For the text-containing cell, return its midpoint in [X, Y] coordinate format. 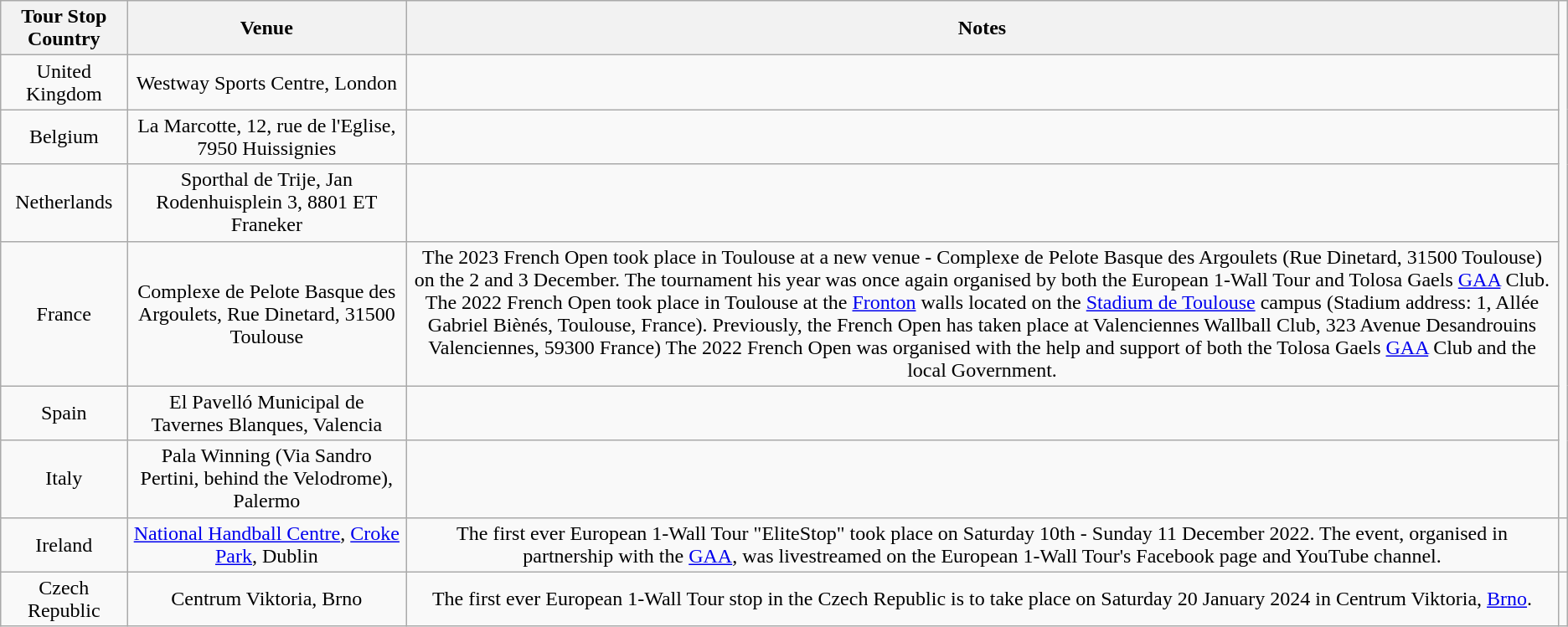
Notes [982, 28]
Belgium [64, 137]
The first ever European 1-Wall Tour stop in the Czech Republic is to take place on Saturday 20 January 2024 in Centrum Viktoria, Brno. [982, 599]
Ireland [64, 544]
Pala Winning (Via Sandro Pertini, behind the Velodrome), Palermo [266, 479]
Sporthal de Trije, Jan Rodenhuisplein 3, 8801 ET Franeker [266, 203]
National Handball Centre, Croke Park, Dublin [266, 544]
Spain [64, 414]
Venue [266, 28]
Westway Sports Centre, London [266, 82]
Netherlands [64, 203]
France [64, 313]
Italy [64, 479]
Tour Stop Country [64, 28]
Centrum Viktoria, Brno [266, 599]
United Kingdom [64, 82]
El Pavelló Municipal de Tavernes Blanques, Valencia [266, 414]
Complexe de Pelote Basque des Argoulets, Rue Dinetard, 31500 Toulouse [266, 313]
La Marcotte, 12, rue de l'Eglise, 7950 Huissignies [266, 137]
Czech Republic [64, 599]
